Return the [X, Y] coordinate for the center point of the cell that contains the specified text.  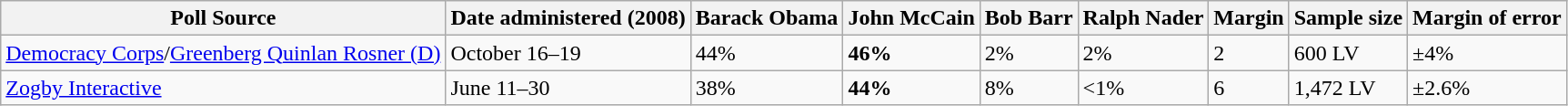
±4% [1488, 53]
<1% [1143, 88]
John McCain [911, 18]
8% [1029, 88]
1,472 LV [1348, 88]
Margin [1249, 18]
Sample size [1348, 18]
Democracy Corps/Greenberg Quinlan Rosner (D) [224, 53]
Margin of error [1488, 18]
Ralph Nader [1143, 18]
Poll Source [224, 18]
±2.6% [1488, 88]
2 [1249, 53]
Date administered (2008) [568, 18]
6 [1249, 88]
600 LV [1348, 53]
June 11–30 [568, 88]
38% [767, 88]
Bob Barr [1029, 18]
46% [911, 53]
Zogby Interactive [224, 88]
October 16–19 [568, 53]
Barack Obama [767, 18]
